From the cell containing the given text, extract its center point as [x, y] coordinate. 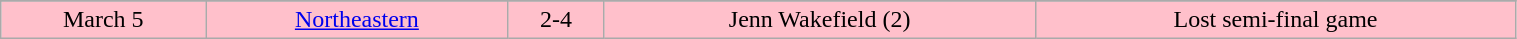
2-4 [556, 20]
Jenn Wakefield (2) [820, 20]
Lost semi-final game [1276, 20]
March 5 [104, 20]
Northeastern [357, 20]
